Scan for the cell matching the given text and deliver its [X, Y] coordinate at center. 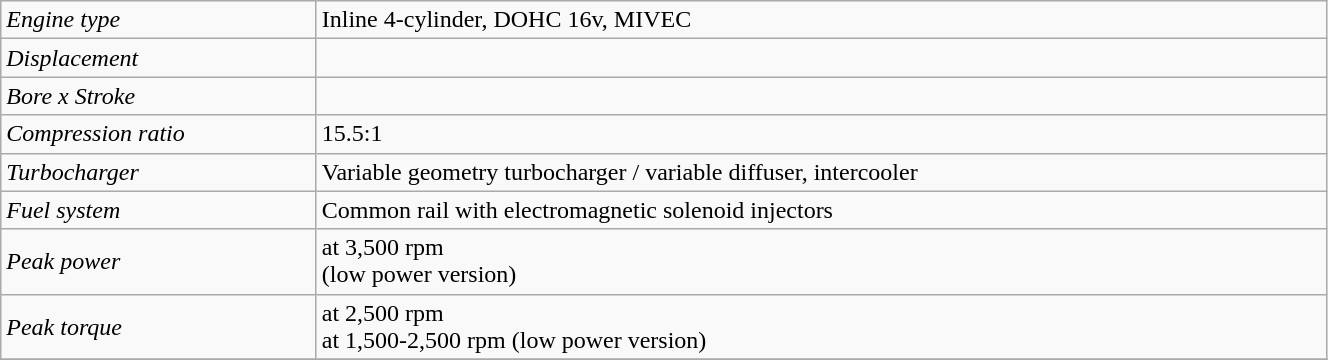
Inline 4-cylinder, DOHC 16v, MIVEC [821, 20]
Engine type [158, 20]
Peak power [158, 262]
Displacement [158, 58]
15.5:1 [821, 134]
Common rail with electromagnetic solenoid injectors [821, 210]
Turbocharger [158, 172]
Bore x Stroke [158, 96]
at 2,500 rpm at 1,500-2,500 rpm (low power version) [821, 326]
Fuel system [158, 210]
Variable geometry turbocharger / variable diffuser, intercooler [821, 172]
Peak torque [158, 326]
at 3,500 rpm (low power version) [821, 262]
Compression ratio [158, 134]
